Pinpoint the cell where the given text exists, returning its (x, y) midpoint coordinate. 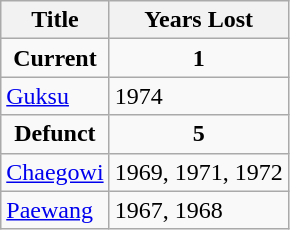
Paewang (55, 210)
1967, 1968 (198, 210)
1969, 1971, 1972 (198, 172)
Chaegowi (55, 172)
Defunct (55, 134)
5 (198, 134)
1974 (198, 96)
1 (198, 58)
Title (55, 20)
Guksu (55, 96)
Current (55, 58)
Years Lost (198, 20)
